From the cell containing the given text, extract its center point as [x, y] coordinate. 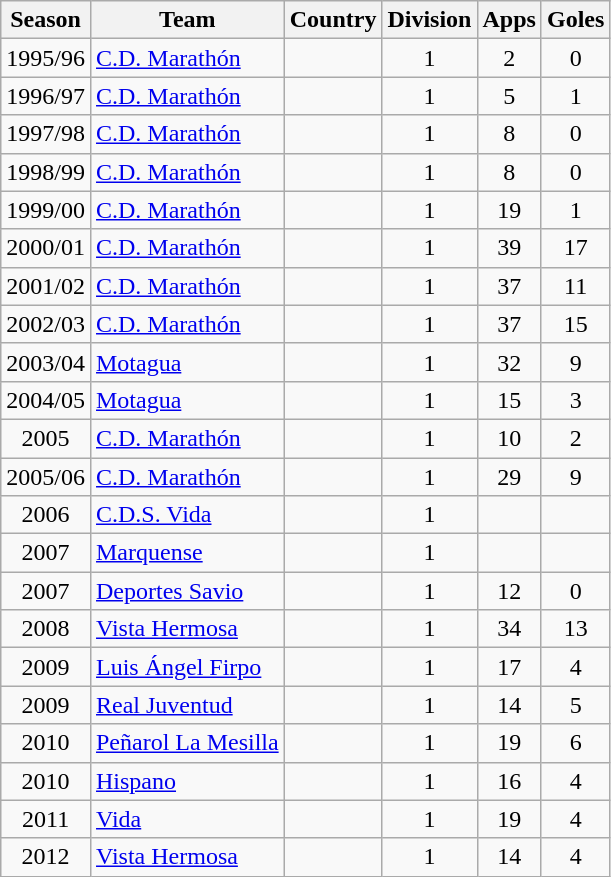
Vida [187, 819]
16 [509, 781]
Division [430, 20]
Team [187, 20]
12 [509, 591]
3 [575, 400]
2005/06 [46, 477]
Peñarol La Mesilla [187, 743]
2000/01 [46, 248]
2001/02 [46, 286]
10 [509, 438]
1996/97 [46, 96]
32 [509, 362]
Deportes Savio [187, 591]
29 [509, 477]
1995/96 [46, 58]
39 [509, 248]
Apps [509, 20]
2012 [46, 857]
Country [333, 20]
2006 [46, 515]
2005 [46, 438]
Season [46, 20]
2008 [46, 629]
1997/98 [46, 134]
2004/05 [46, 400]
Hispano [187, 781]
Real Juventud [187, 705]
Goles [575, 20]
13 [575, 629]
Marquense [187, 553]
2003/04 [46, 362]
11 [575, 286]
C.D.S. Vida [187, 515]
2002/03 [46, 324]
6 [575, 743]
2011 [46, 819]
1998/99 [46, 172]
34 [509, 629]
Luis Ángel Firpo [187, 667]
1999/00 [46, 210]
